Search for the cell housing the specified text and yield its (X, Y) center coordinate. 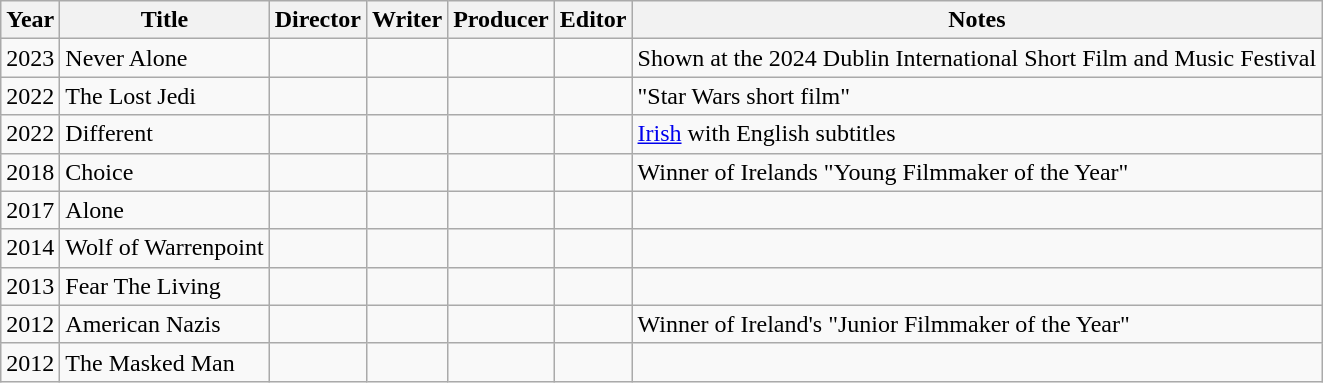
2017 (30, 210)
Choice (164, 172)
Winner of Ireland's "Junior Filmmaker of the Year" (977, 324)
Irish with English subtitles (977, 134)
American Nazis (164, 324)
The Masked Man (164, 362)
2014 (30, 248)
2018 (30, 172)
The Lost Jedi (164, 96)
Never Alone (164, 58)
Alone (164, 210)
Different (164, 134)
2013 (30, 286)
Producer (502, 20)
Director (318, 20)
Editor (593, 20)
Fear The Living (164, 286)
Wolf of Warrenpoint (164, 248)
2023 (30, 58)
Winner of Irelands "Young Filmmaker of the Year" (977, 172)
Shown at the 2024 Dublin International Short Film and Music Festival (977, 58)
Year (30, 20)
Writer (406, 20)
Notes (977, 20)
"Star Wars short film" (977, 96)
Title (164, 20)
